Locate the cell with the specified text and output its (X, Y) center coordinate. 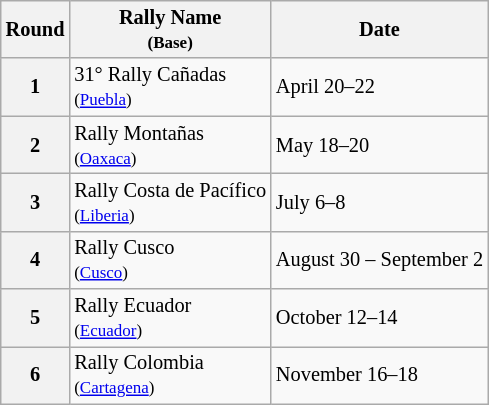
July 6–8 (380, 202)
August 30 – September 2 (380, 260)
6 (36, 375)
Rally Name(Base) (170, 29)
Rally Ecuador(Ecuador) (170, 318)
Rally Cusco(Cusco) (170, 260)
Rally Costa de Pacífico(Liberia) (170, 202)
November 16–18 (380, 375)
1 (36, 87)
3 (36, 202)
Rally Colombia(Cartagena) (170, 375)
April 20–22 (380, 87)
Round (36, 29)
2 (36, 145)
5 (36, 318)
May 18–20 (380, 145)
4 (36, 260)
Date (380, 29)
31° Rally Cañadas (Puebla) (170, 87)
Rally Montañas (Oaxaca) (170, 145)
October 12–14 (380, 318)
